From the cell containing the given text, extract its center point as [X, Y] coordinate. 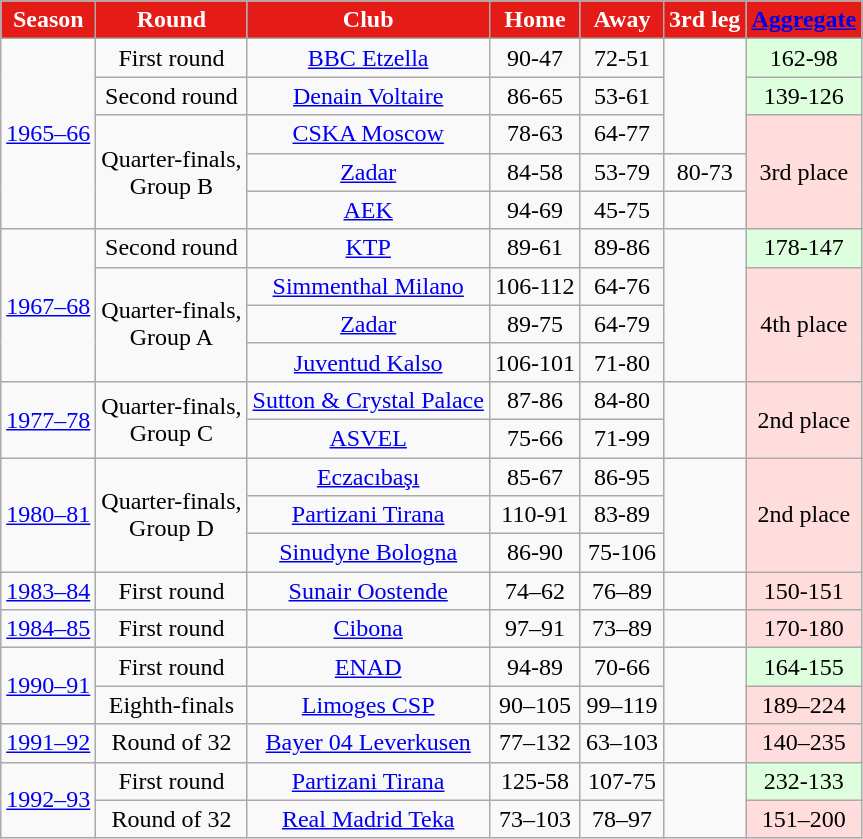
53-79 [622, 172]
CSKA Moscow [368, 134]
Bayer 04 Leverkusen [368, 743]
232-133 [804, 781]
1980–81 [48, 515]
64-77 [622, 134]
1965–66 [48, 134]
1990–91 [48, 686]
110-91 [534, 515]
125-58 [534, 781]
1983–84 [48, 591]
86-65 [534, 96]
Simmenthal Milano [368, 286]
64-79 [622, 324]
Quarter-finals,Group B [172, 172]
73–89 [622, 629]
Sutton & Crystal Palace [368, 400]
87-86 [534, 400]
3rd place [804, 172]
Eczacıbaşı [368, 477]
Juventud Kalso [368, 362]
71-99 [622, 438]
Eighth-finals [172, 705]
86-95 [622, 477]
86-90 [534, 553]
140–235 [804, 743]
Aggregate [804, 20]
89-86 [622, 248]
ENAD [368, 667]
73–103 [534, 819]
4th place [804, 324]
85-67 [534, 477]
170-180 [804, 629]
106-101 [534, 362]
94-89 [534, 667]
99–119 [622, 705]
94-69 [534, 210]
76–89 [622, 591]
74–62 [534, 591]
90–105 [534, 705]
64-76 [622, 286]
84-80 [622, 400]
AEK [368, 210]
107-75 [622, 781]
Home [534, 20]
80-73 [704, 172]
189–224 [804, 705]
BBC Etzella [368, 58]
84-58 [534, 172]
70-66 [622, 667]
89-61 [534, 248]
1992–93 [48, 800]
75-66 [534, 438]
89-75 [534, 324]
Cibona [368, 629]
139-126 [804, 96]
97–91 [534, 629]
164-155 [804, 667]
63–103 [622, 743]
1984–85 [48, 629]
162-98 [804, 58]
77–132 [534, 743]
Away [622, 20]
Quarter-finals,Group C [172, 419]
1967–68 [48, 305]
Limoges CSP [368, 705]
78–97 [622, 819]
Quarter-finals,Group D [172, 515]
106-112 [534, 286]
151–200 [804, 819]
53-61 [622, 96]
83-89 [622, 515]
Sunair Oostende [368, 591]
Club [368, 20]
Sinudyne Bologna [368, 553]
1977–78 [48, 419]
Quarter-finals,Group A [172, 324]
KTP [368, 248]
Denain Voltaire [368, 96]
1991–92 [48, 743]
75-106 [622, 553]
178-147 [804, 248]
Real Madrid Teka [368, 819]
3rd leg [704, 20]
72-51 [622, 58]
150-151 [804, 591]
Season [48, 20]
71-80 [622, 362]
90-47 [534, 58]
78-63 [534, 134]
Round [172, 20]
ASVEL [368, 438]
45-75 [622, 210]
